Return (X, Y) of the center of cell containing provided text 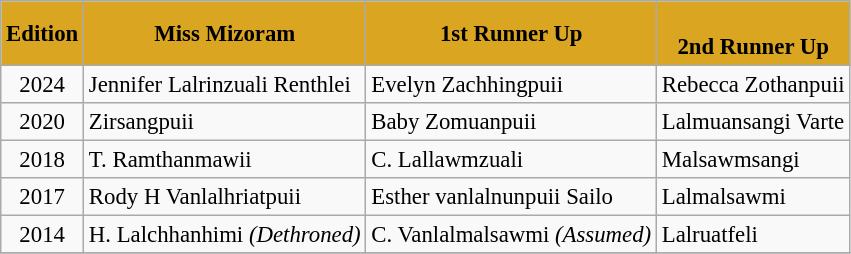
Esther vanlalnunpuii Sailo (511, 197)
T. Ramthanmawii (225, 160)
Malsawmsangi (752, 160)
1st Runner Up (511, 34)
2018 (42, 160)
C. Lallawmzuali (511, 160)
2017 (42, 197)
Miss Mizoram (225, 34)
H. Lalchhanhimi (Dethroned) (225, 235)
C. Vanlalmalsawmi (Assumed) (511, 235)
2024 (42, 85)
2nd Runner Up (752, 34)
Lalmalsawmi (752, 197)
Lalruatfeli (752, 235)
Rebecca Zothanpuii (752, 85)
Rody H Vanlalhriatpuii (225, 197)
Jennifer Lalrinzuali Renthlei (225, 85)
2014 (42, 235)
Lalmuansangi Varte (752, 122)
Zirsangpuii (225, 122)
Edition (42, 34)
Evelyn Zachhingpuii (511, 85)
2020 (42, 122)
Baby Zomuanpuii (511, 122)
